Return the (x, y) coordinate for the center point of the cell that contains the specified text.  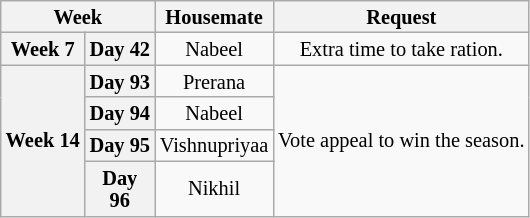
Prerana (214, 81)
Day 95 (120, 145)
Week 14 (43, 140)
Day 94 (120, 113)
Request (401, 16)
Day 42 (120, 48)
Day96 (120, 188)
Housemate (214, 16)
Nikhil (214, 188)
Week 7 (43, 48)
Vote appeal to win the season. (401, 140)
Week (78, 16)
Extra time to take ration. (401, 48)
Day 93 (120, 81)
Vishnupriyaa (214, 145)
